Capture the cell that displays the provided text and extract its (x, y) central coordinate. 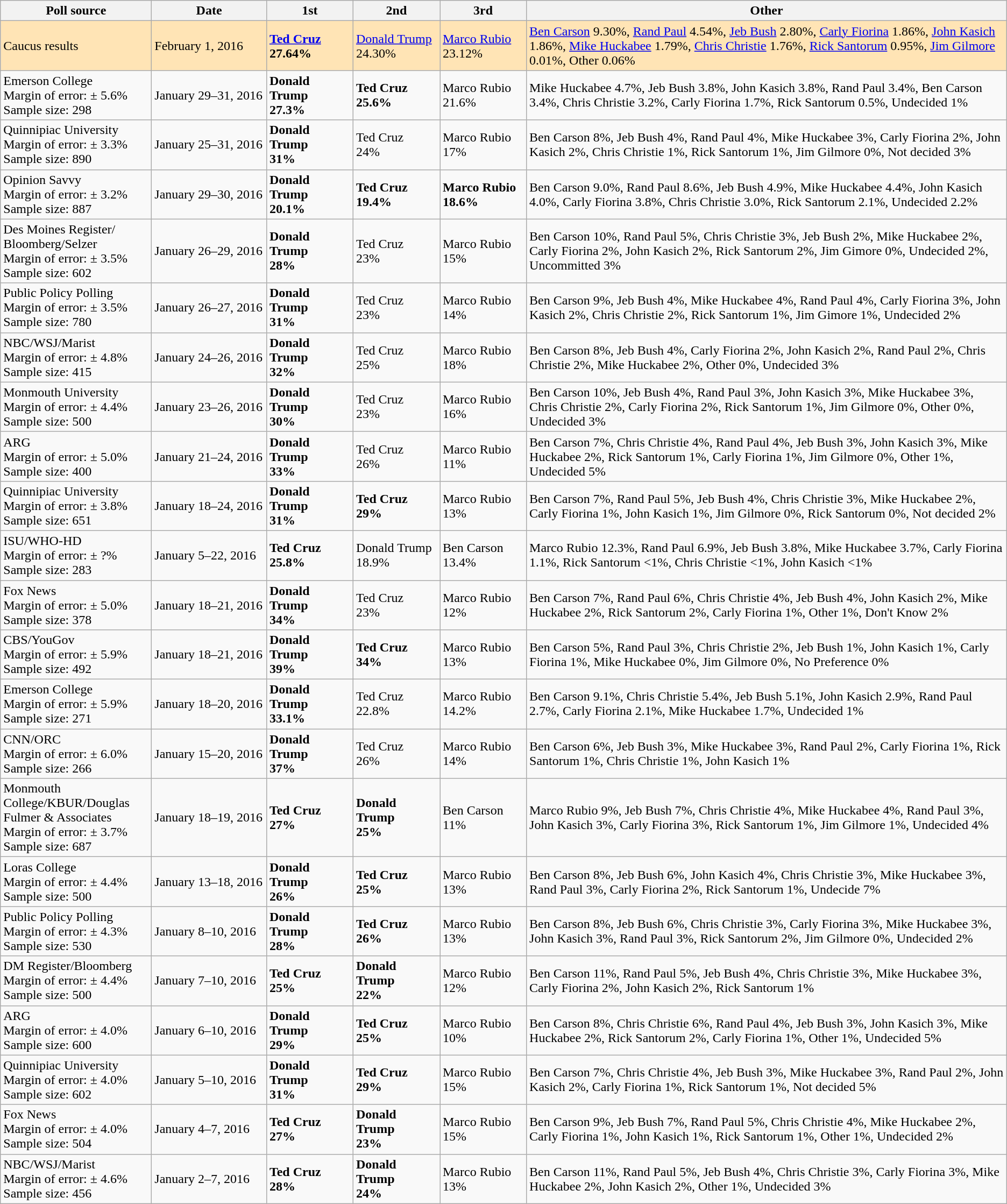
Ted Cruz19.4% (396, 194)
January 4–7, 2016 (209, 1129)
Date (209, 11)
Donald Trump20.1% (310, 194)
Ben Carson 6%, Jeb Bush 3%, Mike Huckabee 3%, Rand Paul 2%, Carly Fiorina 1%, Rick Santorum 1%, Chris Christie 1%, John Kasich 1% (767, 754)
Ted Cruz22.8% (396, 704)
Caucus results (76, 46)
Donald Trump26% (310, 882)
January 5–10, 2016 (209, 1080)
Quinnipiac UniversityMargin of error: ± 3.8% Sample size: 651 (76, 506)
Quinnipiac UniversityMargin of error: ± 3.3% Sample size: 890 (76, 145)
January 21–24, 2016 (209, 456)
January 26–27, 2016 (209, 308)
Ben Carson 11%, Rand Paul 5%, Jeb Bush 4%, Chris Christie 3%, Mike Huckabee 3%, Carly Fiorina 2%, John Kasich 2%, Rick Santorum 1% (767, 981)
Marco Rubio10% (483, 1030)
Ben Carson13.4% (483, 555)
Emerson CollegeMargin of error: ± 5.9% Sample size: 271 (76, 704)
January 25–31, 2016 (209, 145)
NBC/WSJ/MaristMargin of error: ± 4.8% Sample size: 415 (76, 357)
2nd (396, 11)
Ben Carson 5%, Rand Paul 3%, Chris Christie 2%, Jeb Bush 1%, John Kasich 1%, Carly Fiorina 1%, Mike Huckabee 0%, Jim Gilmore 0%, No Preference 0% (767, 655)
Des Moines Register/Bloomberg/SelzerMargin of error: ± 3.5% Sample size: 602 (76, 251)
Fox NewsMargin of error: ± 4.0% Sample size: 504 (76, 1129)
Fox NewsMargin of error: ± 5.0% Sample size: 378 (76, 605)
Marco Rubio21.6% (483, 95)
January 8–10, 2016 (209, 931)
Opinion SavvyMargin of error: ± 3.2% Sample size: 887 (76, 194)
Ben Carson 7%, Chris Christie 4%, Jeb Bush 3%, Mike Huckabee 3%, Rand Paul 2%, John Kasich 2%, Carly Fiorina 1%, Rick Santorum 1%, Not decided 5% (767, 1080)
January 6–10, 2016 (209, 1030)
Ted Cruz25.8% (310, 555)
Other (767, 11)
January 7–10, 2016 (209, 981)
January 26–29, 2016 (209, 251)
Marco Rubio17% (483, 145)
Marco Rubio18% (483, 357)
Ted Cruz25.6% (396, 95)
Ben Carson11% (483, 818)
January 24–26, 2016 (209, 357)
January 13–18, 2016 (209, 882)
Donald Trump30% (310, 407)
February 1, 2016 (209, 46)
Monmouth College/KBUR/Douglas Fulmer & AssociatesMargin of error: ± 3.7% Sample size: 687 (76, 818)
Loras CollegeMargin of error: ± 4.4% Sample size: 500 (76, 882)
January 5–22, 2016 (209, 555)
Donald Trump24% (396, 1179)
Public Policy PollingMargin of error: ± 4.3% Sample size: 530 (76, 931)
Poll source (76, 11)
Marco Rubio18.6% (483, 194)
Ben Carson 11%, Rand Paul 5%, Jeb Bush 4%, Chris Christie 3%, Carly Fiorina 3%, Mike Huckabee 2%, John Kasich 2%, Other 1%, Undecided 3% (767, 1179)
January 29–31, 2016 (209, 95)
CNN/ORCMargin of error: ± 6.0% Sample size: 266 (76, 754)
Marco Rubio11% (483, 456)
January 15–20, 2016 (209, 754)
Marco Rubio14.2% (483, 704)
Emerson CollegeMargin of error: ± 5.6% Sample size: 298 (76, 95)
Marco Rubio 12.3%, Rand Paul 6.9%, Jeb Bush 3.8%, Mike Huckabee 3.7%, Carly Fiorina 1.1%, Rick Santorum <1%, Chris Christie <1%, John Kasich <1% (767, 555)
CBS/YouGovMargin of error: ± 5.9% Sample size: 492 (76, 655)
Donald Trump24.30% (396, 46)
Donald Trump27.3% (310, 95)
3rd (483, 11)
Ben Carson 8%, Jeb Bush 6%, John Kasich 4%, Chris Christie 3%, Mike Huckabee 3%, Rand Paul 3%, Carly Fiorina 2%, Rick Santorum 1%, Undecide 7% (767, 882)
Donald Trump29% (310, 1030)
January 18–19, 2016 (209, 818)
Donald Trump18.9% (396, 555)
Marco Rubio16% (483, 407)
Ted Cruz34% (396, 655)
Donald Trump33% (310, 456)
ARGMargin of error: ± 4.0% Sample size: 600 (76, 1030)
Ted Cruz28% (310, 1179)
Donald Trump22% (396, 981)
DM Register/BloombergMargin of error: ± 4.4% Sample size: 500 (76, 981)
Donald Trump32% (310, 357)
ISU/WHO-HDMargin of error: ± ?% Sample size: 283 (76, 555)
NBC/WSJ/MaristMargin of error: ± 4.6% Sample size: 456 (76, 1179)
Donald Trump37% (310, 754)
Quinnipiac UniversityMargin of error: ± 4.0% Sample size: 602 (76, 1080)
January 23–26, 2016 (209, 407)
ARGMargin of error: ± 5.0% Sample size: 400 (76, 456)
January 18–20, 2016 (209, 704)
Marco Rubio23.12% (483, 46)
Ben Carson 9.1%, Chris Christie 5.4%, Jeb Bush 5.1%, John Kasich 2.9%, Rand Paul 2.7%, Carly Fiorina 2.1%, Mike Huckabee 1.7%, Undecided 1% (767, 704)
January 29–30, 2016 (209, 194)
January 18–24, 2016 (209, 506)
Donald Trump39% (310, 655)
Ted Cruz24% (396, 145)
Donald Trump25% (396, 818)
1st (310, 11)
Donald Trump34% (310, 605)
Public Policy PollingMargin of error: ± 3.5% Sample size: 780 (76, 308)
January 2–7, 2016 (209, 1179)
Ted Cruz27.64% (310, 46)
Donald Trump33.1% (310, 704)
Ben Carson 8%, Jeb Bush 4%, Carly Fiorina 2%, John Kasich 2%, Rand Paul 2%, Chris Christie 2%, Mike Huckabee 2%, Other 0%, Undecided 3% (767, 357)
Monmouth UniversityMargin of error: ± 4.4% Sample size: 500 (76, 407)
Donald Trump23% (396, 1129)
